Extract the (X, Y) coordinate from the center of the cell holding the provided text.  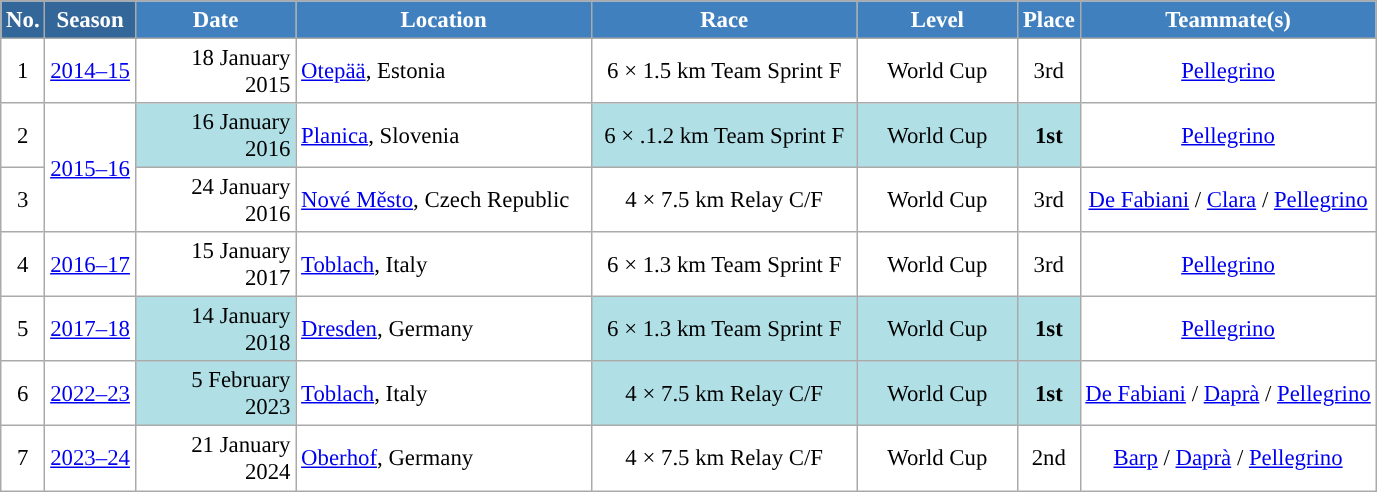
2016–17 (90, 264)
16 January 2016 (216, 136)
15 January 2017 (216, 264)
6 × .1.2 km Team Sprint F (724, 136)
Level (938, 20)
Dresden, Germany (444, 330)
De Fabiani / Daprà / Pellegrino (1228, 394)
Location (444, 20)
2 (23, 136)
2022–23 (90, 394)
2023–24 (90, 458)
2nd (1049, 458)
24 January 2016 (216, 200)
Oberhof, Germany (444, 458)
5 (23, 330)
2017–18 (90, 330)
Planica, Slovenia (444, 136)
Barp / Daprà / Pellegrino (1228, 458)
De Fabiani / Clara / Pellegrino (1228, 200)
2014–15 (90, 72)
14 January 2018 (216, 330)
4 (23, 264)
Nové Město, Czech Republic (444, 200)
2015–16 (90, 168)
18 January 2015 (216, 72)
3 (23, 200)
Date (216, 20)
Otepää, Estonia (444, 72)
Race (724, 20)
6 (23, 394)
1 (23, 72)
21 January 2024 (216, 458)
7 (23, 458)
Place (1049, 20)
6 × 1.5 km Team Sprint F (724, 72)
Teammate(s) (1228, 20)
5 February 2023 (216, 394)
Season (90, 20)
No. (23, 20)
